From the cell containing the given text, extract its center point as [x, y] coordinate. 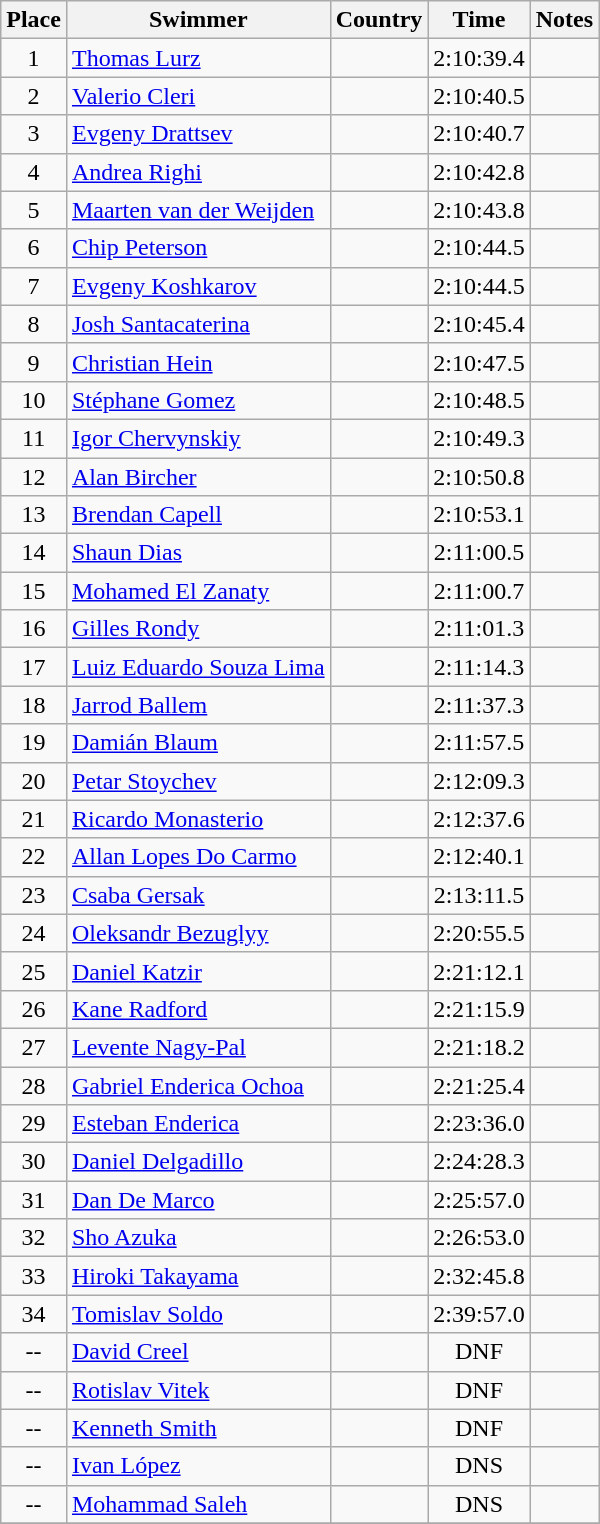
32 [34, 1238]
Time [479, 20]
Csaba Gersak [198, 895]
2:11:14.3 [479, 667]
Alan Bircher [198, 477]
2:10:50.8 [479, 477]
2:32:45.8 [479, 1276]
15 [34, 591]
2:26:53.0 [479, 1238]
Christian Hein [198, 362]
2:20:55.5 [479, 933]
Andrea Righi [198, 172]
2:21:12.1 [479, 971]
2:12:37.6 [479, 819]
2:11:57.5 [479, 743]
Shaun Dias [198, 553]
2:10:45.4 [479, 324]
Evgeny Drattsev [198, 134]
Ricardo Monasterio [198, 819]
2:39:57.0 [479, 1314]
2:24:28.3 [479, 1162]
Kenneth Smith [198, 1428]
2:10:47.5 [479, 362]
Gabriel Enderica Ochoa [198, 1085]
Daniel Delgadillo [198, 1162]
Josh Santacaterina [198, 324]
11 [34, 438]
Rotislav Vitek [198, 1390]
24 [34, 933]
Levente Nagy-Pal [198, 1047]
Brendan Capell [198, 515]
33 [34, 1276]
Evgeny Koshkarov [198, 286]
20 [34, 781]
23 [34, 895]
2:10:43.8 [479, 210]
27 [34, 1047]
2 [34, 96]
2:13:11.5 [479, 895]
2:10:39.4 [479, 58]
2:12:40.1 [479, 857]
Sho Azuka [198, 1238]
Mohammad Saleh [198, 1504]
Chip Peterson [198, 248]
2:11:00.7 [479, 591]
2:10:40.5 [479, 96]
6 [34, 248]
Damián Blaum [198, 743]
7 [34, 286]
18 [34, 705]
Notes [564, 20]
2:11:00.5 [479, 553]
2:10:53.1 [479, 515]
Allan Lopes Do Carmo [198, 857]
Swimmer [198, 20]
29 [34, 1124]
30 [34, 1162]
Esteban Enderica [198, 1124]
Kane Radford [198, 1009]
Gilles Rondy [198, 629]
2:10:40.7 [479, 134]
16 [34, 629]
Daniel Katzir [198, 971]
31 [34, 1200]
2:12:09.3 [479, 781]
Mohamed El Zanaty [198, 591]
25 [34, 971]
22 [34, 857]
12 [34, 477]
2:10:48.5 [479, 400]
Stéphane Gomez [198, 400]
Place [34, 20]
Ivan López [198, 1466]
2:10:49.3 [479, 438]
28 [34, 1085]
2:21:15.9 [479, 1009]
2:11:01.3 [479, 629]
Oleksandr Bezuglyy [198, 933]
10 [34, 400]
4 [34, 172]
Jarrod Ballem [198, 705]
Tomislav Soldo [198, 1314]
Thomas Lurz [198, 58]
34 [34, 1314]
5 [34, 210]
Igor Chervynskiy [198, 438]
Hiroki Takayama [198, 1276]
3 [34, 134]
2:21:25.4 [479, 1085]
Dan De Marco [198, 1200]
13 [34, 515]
17 [34, 667]
Luiz Eduardo Souza Lima [198, 667]
8 [34, 324]
2:11:37.3 [479, 705]
Country [379, 20]
2:10:42.8 [479, 172]
David Creel [198, 1352]
9 [34, 362]
Petar Stoychev [198, 781]
19 [34, 743]
14 [34, 553]
21 [34, 819]
2:25:57.0 [479, 1200]
2:23:36.0 [479, 1124]
Valerio Cleri [198, 96]
2:21:18.2 [479, 1047]
Maarten van der Weijden [198, 210]
26 [34, 1009]
1 [34, 58]
